Determine the (X, Y) coordinate at the center of the cell enclosing the given text.  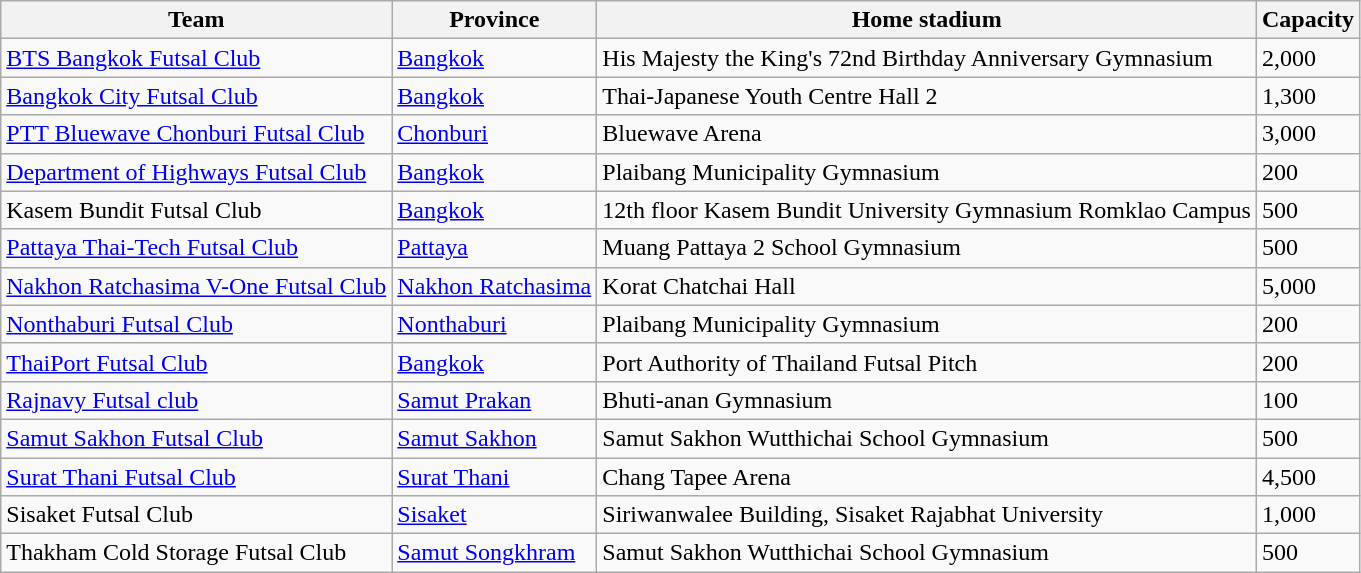
Thai-Japanese Youth Centre Hall 2 (927, 96)
Sisaket (494, 515)
Province (494, 20)
Nakhon Ratchasima (494, 286)
Siriwanwalee Building, Sisaket Rajabhat University (927, 515)
Pattaya Thai-Tech Futsal Club (196, 248)
Nonthaburi Futsal Club (196, 324)
His Majesty the King's 72nd Birthday Anniversary Gymnasium (927, 58)
Chonburi (494, 134)
Team (196, 20)
Samut Prakan (494, 400)
Port Authority of Thailand Futsal Pitch (927, 362)
3,000 (1308, 134)
Korat Chatchai Hall (927, 286)
Nakhon Ratchasima V-One Futsal Club (196, 286)
Home stadium (927, 20)
Bangkok City Futsal Club (196, 96)
12th floor Kasem Bundit University Gymnasium Romklao Campus (927, 210)
Samut Sakhon Futsal Club (196, 438)
Sisaket Futsal Club (196, 515)
Bluewave Arena (927, 134)
Pattaya (494, 248)
2,000 (1308, 58)
Department of Highways Futsal Club (196, 172)
Rajnavy Futsal club (196, 400)
1,000 (1308, 515)
Samut Sakhon (494, 438)
Kasem Bundit Futsal Club (196, 210)
Chang Tapee Arena (927, 477)
1,300 (1308, 96)
100 (1308, 400)
Surat Thani Futsal Club (196, 477)
Muang Pattaya 2 School Gymnasium (927, 248)
PTT Bluewave Chonburi Futsal Club (196, 134)
Bhuti-anan Gymnasium (927, 400)
Surat Thani (494, 477)
Samut Songkhram (494, 553)
5,000 (1308, 286)
Nonthaburi (494, 324)
ThaiPort Futsal Club (196, 362)
BTS Bangkok Futsal Club (196, 58)
4,500 (1308, 477)
Thakham Cold Storage Futsal Club (196, 553)
Capacity (1308, 20)
